Locate the cell with the specified text and output its (x, y) center coordinate. 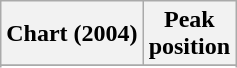
Chart (2004) (72, 34)
Peakposition (189, 34)
